Capture the cell that displays the provided text and extract its [x, y] central coordinate. 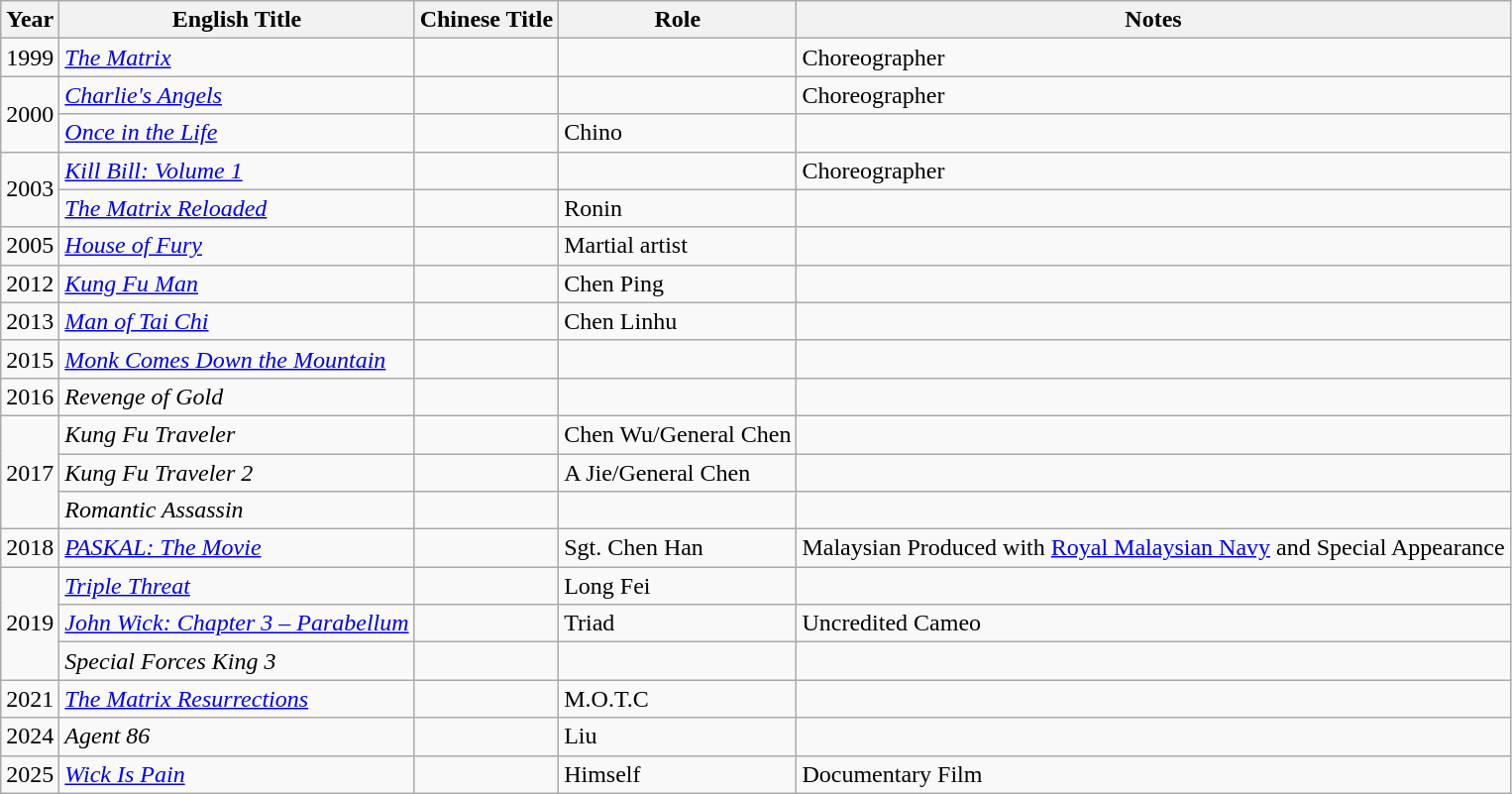
2018 [30, 548]
Year [30, 20]
2013 [30, 321]
2019 [30, 624]
2017 [30, 472]
2015 [30, 359]
Ronin [678, 208]
1999 [30, 57]
PASKAL: The Movie [237, 548]
Kung Fu Traveler 2 [237, 473]
The Matrix [237, 57]
2016 [30, 397]
2005 [30, 246]
Agent 86 [237, 737]
English Title [237, 20]
Notes [1153, 20]
The Matrix Reloaded [237, 208]
Wick Is Pain [237, 774]
Triple Threat [237, 586]
Documentary Film [1153, 774]
John Wick: Chapter 3 – Parabellum [237, 624]
Chen Linhu [678, 321]
2012 [30, 284]
Sgt. Chen Han [678, 548]
Himself [678, 774]
Kung Fu Man [237, 284]
Chino [678, 133]
Martial artist [678, 246]
Chen Ping [678, 284]
Man of Tai Chi [237, 321]
Charlie's Angels [237, 95]
Chen Wu/General Chen [678, 434]
Liu [678, 737]
Malaysian Produced with Royal Malaysian Navy and Special Appearance [1153, 548]
Romantic Assassin [237, 510]
2003 [30, 189]
Special Forces King 3 [237, 661]
Revenge of Gold [237, 397]
Role [678, 20]
The Matrix Resurrections [237, 699]
Monk Comes Down the Mountain [237, 359]
Kill Bill: Volume 1 [237, 170]
M.O.T.C [678, 699]
2024 [30, 737]
Chinese Title [486, 20]
Uncredited Cameo [1153, 624]
House of Fury [237, 246]
Once in the Life [237, 133]
2025 [30, 774]
A Jie/General Chen [678, 473]
2021 [30, 699]
Long Fei [678, 586]
2000 [30, 114]
Kung Fu Traveler [237, 434]
Triad [678, 624]
